For the text-containing cell, return its midpoint in [x, y] coordinate format. 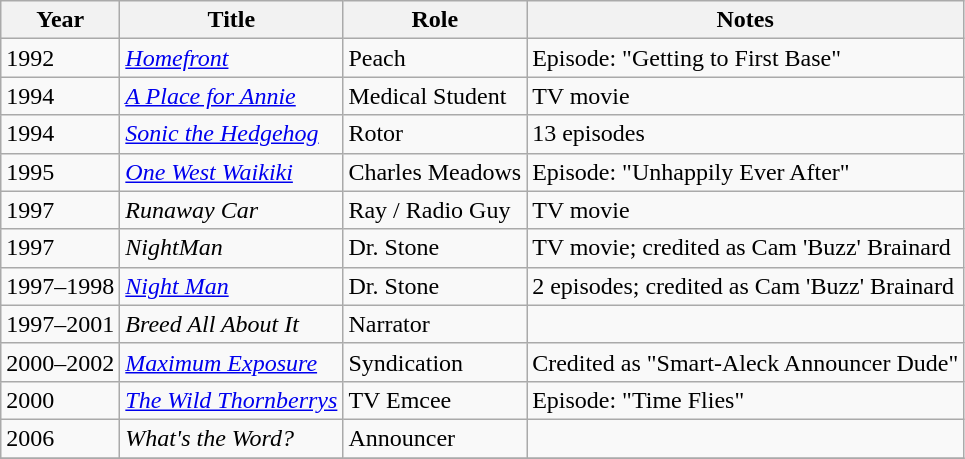
Sonic the Hedgehog [232, 134]
Peach [435, 58]
Runaway Car [232, 210]
1997–2001 [60, 324]
Title [232, 20]
What's the Word? [232, 438]
The Wild Thornberrys [232, 400]
TV Emcee [435, 400]
Role [435, 20]
2 episodes; credited as Cam 'Buzz' Brainard [746, 286]
Charles Meadows [435, 172]
Notes [746, 20]
Rotor [435, 134]
2006 [60, 438]
Medical Student [435, 96]
2000 [60, 400]
Episode: "Getting to First Base" [746, 58]
Ray / Radio Guy [435, 210]
Episode: "Time Flies" [746, 400]
Announcer [435, 438]
One West Waikiki [232, 172]
TV movie; credited as Cam 'Buzz' Brainard [746, 248]
Syndication [435, 362]
Night Man [232, 286]
A Place for Annie [232, 96]
Episode: "Unhappily Ever After" [746, 172]
Year [60, 20]
1997–1998 [60, 286]
1995 [60, 172]
Maximum Exposure [232, 362]
Credited as "Smart-Aleck Announcer Dude" [746, 362]
Homefront [232, 58]
NightMan [232, 248]
2000–2002 [60, 362]
13 episodes [746, 134]
Narrator [435, 324]
Breed All About It [232, 324]
1992 [60, 58]
